Return [X, Y] of the center of cell containing provided text 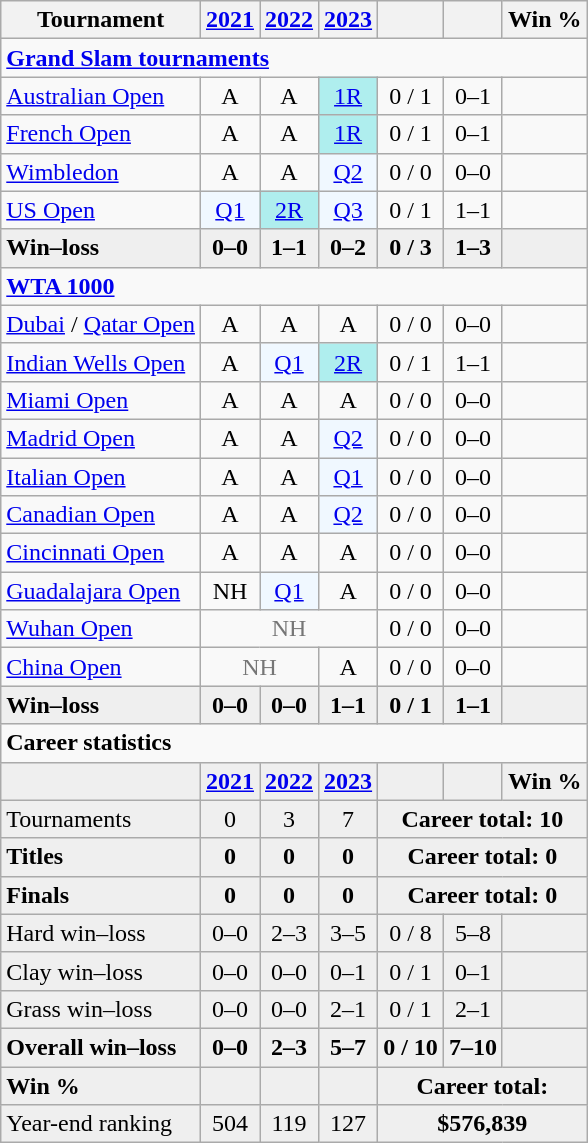
Q3 [348, 210]
Career statistics [294, 743]
7 [348, 819]
1–3 [472, 248]
Career total: [482, 1085]
Grass win–loss [101, 1009]
0 / 3 [411, 248]
Cincinnati Open [101, 553]
Indian Wells Open [101, 362]
Australian Open [101, 96]
504 [230, 1124]
Career total: 10 [482, 819]
Canadian Open [101, 515]
0 / 8 [411, 933]
Dubai / Qatar Open [101, 324]
Year-end ranking [101, 1124]
China Open [101, 667]
Overall win–loss [101, 1047]
Wuhan Open [101, 629]
0 / 10 [411, 1047]
Guadalajara Open [101, 591]
3 [290, 819]
0–2 [348, 248]
119 [290, 1124]
Finals [101, 895]
French Open [101, 134]
Tournament [101, 20]
Hard win–loss [101, 933]
US Open [101, 210]
Titles [101, 857]
5–7 [348, 1047]
Italian Open [101, 477]
127 [348, 1124]
WTA 1000 [294, 286]
Wimbledon [101, 172]
$576,839 [482, 1124]
5–8 [472, 933]
Madrid Open [101, 438]
Grand Slam tournaments [294, 58]
3–5 [348, 933]
7–10 [472, 1047]
Clay win–loss [101, 971]
Tournaments [101, 819]
Miami Open [101, 400]
